Extract the (X, Y) coordinate from the center of the cell holding the provided text.  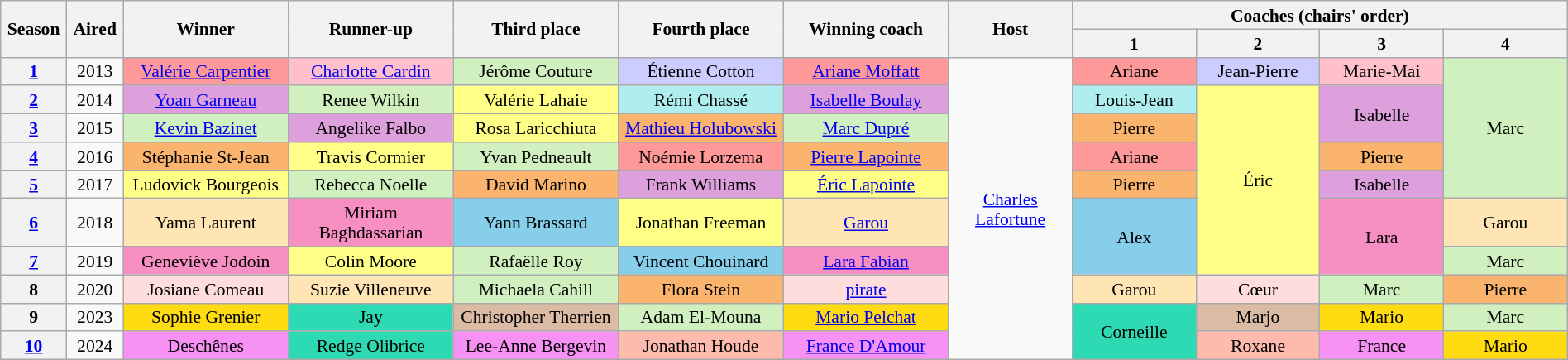
Éric Lapointe (866, 185)
Ludovick Bourgeois (206, 185)
Yoan Garneau (206, 100)
Redge Olibrice (371, 346)
Geneviève Jodoin (206, 261)
Stéphanie St-Jean (206, 156)
Frank Williams (701, 185)
Adam El-Mouna (701, 317)
Pierre Lapointe (866, 156)
Jonathan Houde (701, 346)
France D'Amour (866, 346)
France (1382, 346)
Éric (1258, 180)
Lara (1382, 237)
2023 (94, 317)
Winner (206, 29)
Sophie Grenier (206, 317)
Yvan Pedneault (536, 156)
Colin Moore (371, 261)
Lee-Anne Bergevin (536, 346)
Travis Cormier (371, 156)
Renee Wilkin (371, 100)
Deschênes (206, 346)
Noémie Lorzema (701, 156)
Roxane (1258, 346)
Marjo (1258, 317)
Aired (94, 29)
2015 (94, 128)
6 (34, 223)
2020 (94, 289)
Isabelle Boulay (866, 100)
Michaela Cahill (536, 289)
10 (34, 346)
9 (34, 317)
pirate (866, 289)
2016 (94, 156)
Cœur (1258, 289)
2013 (94, 71)
2019 (94, 261)
Mathieu Holubowski (701, 128)
Alex (1134, 237)
2024 (94, 346)
Mario Pelchat (866, 317)
Christopher Therrien (536, 317)
Runner-up (371, 29)
Yann Brassard (536, 223)
Vincent Chouinard (701, 261)
2017 (94, 185)
Valérie Carpentier (206, 71)
Valérie Lahaie (536, 100)
5 (34, 185)
Rafaëlle Roy (536, 261)
Angelike Falbo (371, 128)
Coaches (chairs' order) (1320, 15)
Kevin Bazinet (206, 128)
Ariane Moffatt (866, 71)
Fourth place (701, 29)
Corneille (1134, 331)
Marie-Mai (1382, 71)
Rosa Laricchiuta (536, 128)
Season (34, 29)
8 (34, 289)
Yama Laurent (206, 223)
Winning coach (866, 29)
2014 (94, 100)
Host (1011, 29)
Josiane Comeau (206, 289)
Étienne Cotton (701, 71)
Rémi Chassé (701, 100)
Jérôme Couture (536, 71)
Lara Fabian (866, 261)
Flora Stein (701, 289)
Jonathan Freeman (701, 223)
Louis-Jean (1134, 100)
Jay (371, 317)
2018 (94, 223)
Suzie Villeneuve (371, 289)
Charlotte Cardin (371, 71)
7 (34, 261)
Marc Dupré (866, 128)
Miriam Baghdassarian (371, 223)
Rebecca Noelle (371, 185)
Charles Lafortune (1011, 209)
David Marino (536, 185)
Jean-Pierre (1258, 71)
Third place (536, 29)
